From the cell containing the given text, extract its center point as [x, y] coordinate. 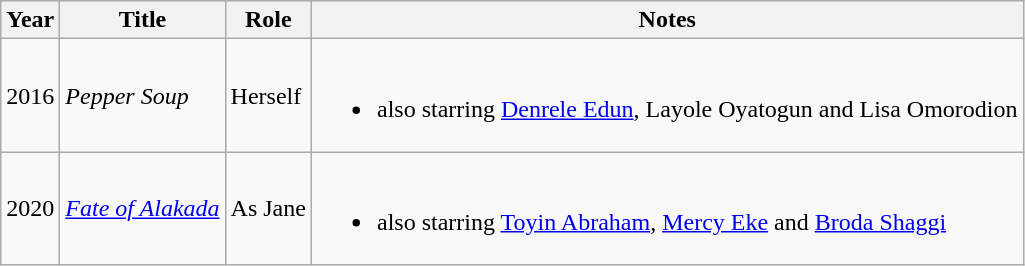
also starring Toyin Abraham, Mercy Eke and Broda Shaggi [667, 208]
Role [268, 20]
2020 [30, 208]
Title [142, 20]
2016 [30, 96]
Year [30, 20]
also starring Denrele Edun, Layole Oyatogun and Lisa Omorodion [667, 96]
Notes [667, 20]
As Jane [268, 208]
Pepper Soup [142, 96]
Herself [268, 96]
Fate of Alakada [142, 208]
